Search for the cell housing the specified text and yield its (x, y) center coordinate. 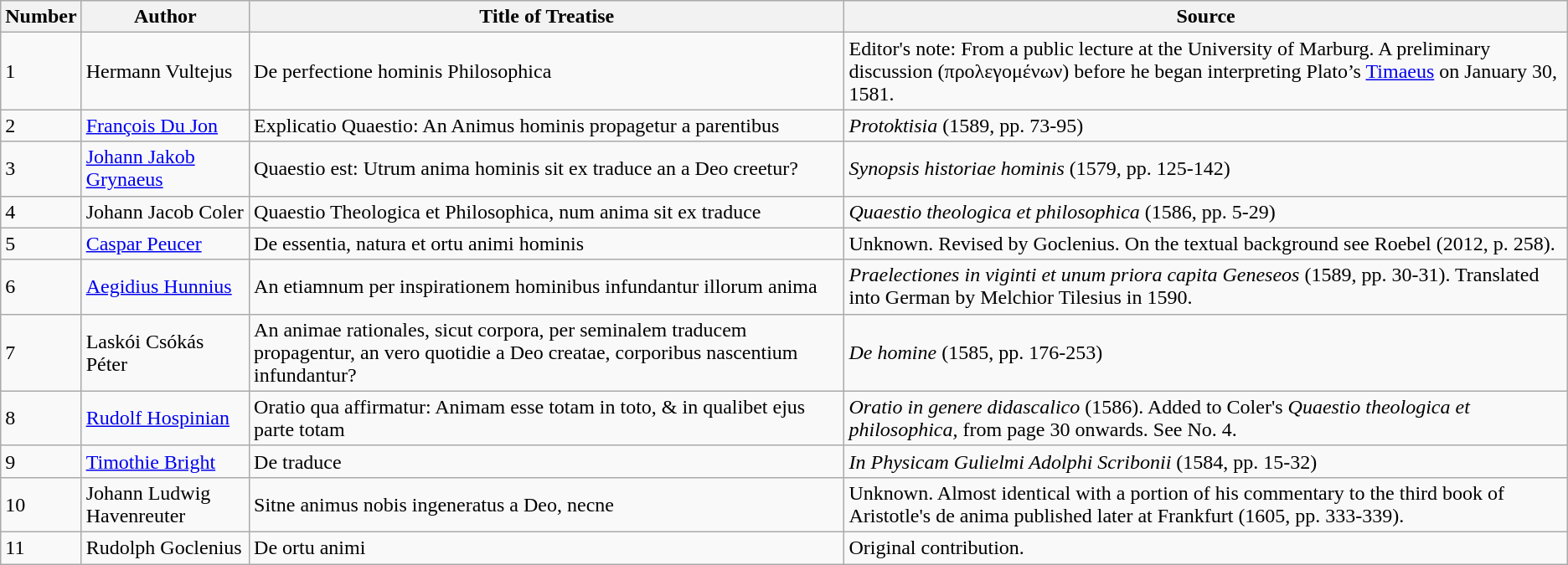
Quaestio est: Utrum anima hominis sit ex traduce an a Deo creetur? (547, 169)
François Du Jon (165, 126)
10 (41, 504)
De traduce (547, 461)
Quaestio Theologica et Philosophica, num anima sit ex traduce (547, 212)
5 (41, 244)
Johann Ludwig Havenreuter (165, 504)
Rudolph Goclenius (165, 547)
11 (41, 547)
Praelectiones in viginti et unum priora capita Geneseos (1589, pp. 30-31). Translated into German by Melchior Tilesius in 1590. (1206, 286)
Caspar Peucer (165, 244)
Timothie Bright (165, 461)
2 (41, 126)
Sitne animus nobis ingeneratus a Deo, necne (547, 504)
3 (41, 169)
Original contribution. (1206, 547)
Oratio in genere didascalico (1586). Added to Coler's Quaestio theologica et philosophica, from page 30 onwards. See No. 4. (1206, 419)
De essentia, natura et ortu animi hominis (547, 244)
Author (165, 17)
De homine (1585, pp. 176-253) (1206, 352)
Laskói Csókás Péter (165, 352)
Quaestio theologica et philosophica (1586, pp. 5-29) (1206, 212)
Johann Jacob Coler (165, 212)
8 (41, 419)
Source (1206, 17)
Johann Jakob Grynaeus (165, 169)
Hermann Vultejus (165, 71)
Oratio qua affirmatur: Animam esse totam in toto, & in qualibet ejus parte totam (547, 419)
6 (41, 286)
1 (41, 71)
4 (41, 212)
Protoktisia (1589, pp. 73-95) (1206, 126)
Explicatio Quaestio: An Animus hominis propagetur a parentibus (547, 126)
De ortu animi (547, 547)
An animae rationales, sicut corpora, per seminalem traducem propagentur, an vero quotidie a Deo creatae, corporibus nascentium infundantur? (547, 352)
Title of Treatise (547, 17)
An etiamnum per inspirationem hominibus infundantur illorum anima (547, 286)
Aegidius Hunnius (165, 286)
Rudolf Hospinian (165, 419)
In Physicam Gulielmi Adolphi Scribonii (1584, pp. 15-32) (1206, 461)
Number (41, 17)
7 (41, 352)
9 (41, 461)
Synopsis historiae hominis (1579, pp. 125-142) (1206, 169)
De perfectione hominis Philosophica (547, 71)
Unknown. Revised by Goclenius. On the textual background see Roebel (2012, p. 258). (1206, 244)
